Detect which cell encompasses the target text, then output its (X, Y) center coordinate. 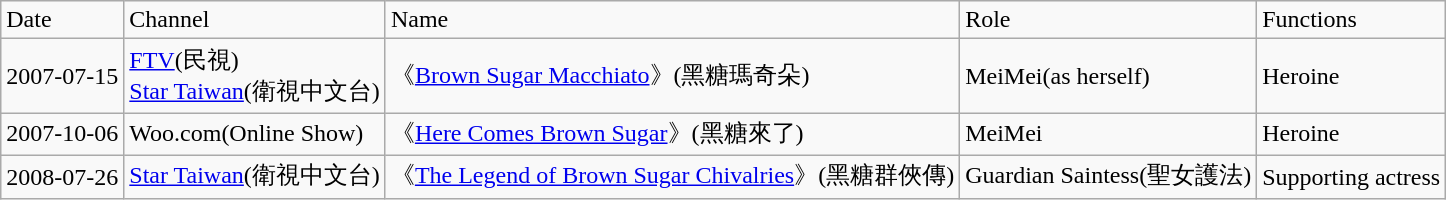
Date (62, 20)
FTV(民視)Star Taiwan(衛視中文台) (255, 76)
Guardian Saintess(聖女護法) (1108, 176)
Functions (1352, 20)
2007-07-15 (62, 76)
《Brown Sugar Macchiato》(黑糖瑪奇朵) (672, 76)
Supporting actress (1352, 176)
MeiMei (1108, 134)
Name (672, 20)
《Here Comes Brown Sugar》(黑糖來了) (672, 134)
2007-10-06 (62, 134)
2008-07-26 (62, 176)
Channel (255, 20)
Woo.com(Online Show) (255, 134)
Role (1108, 20)
MeiMei(as herself) (1108, 76)
Star Taiwan(衛視中文台) (255, 176)
《The Legend of Brown Sugar Chivalries》(黑糖群俠傳) (672, 176)
